Return the (x, y) coordinate for the center point of the cell that contains the specified text.  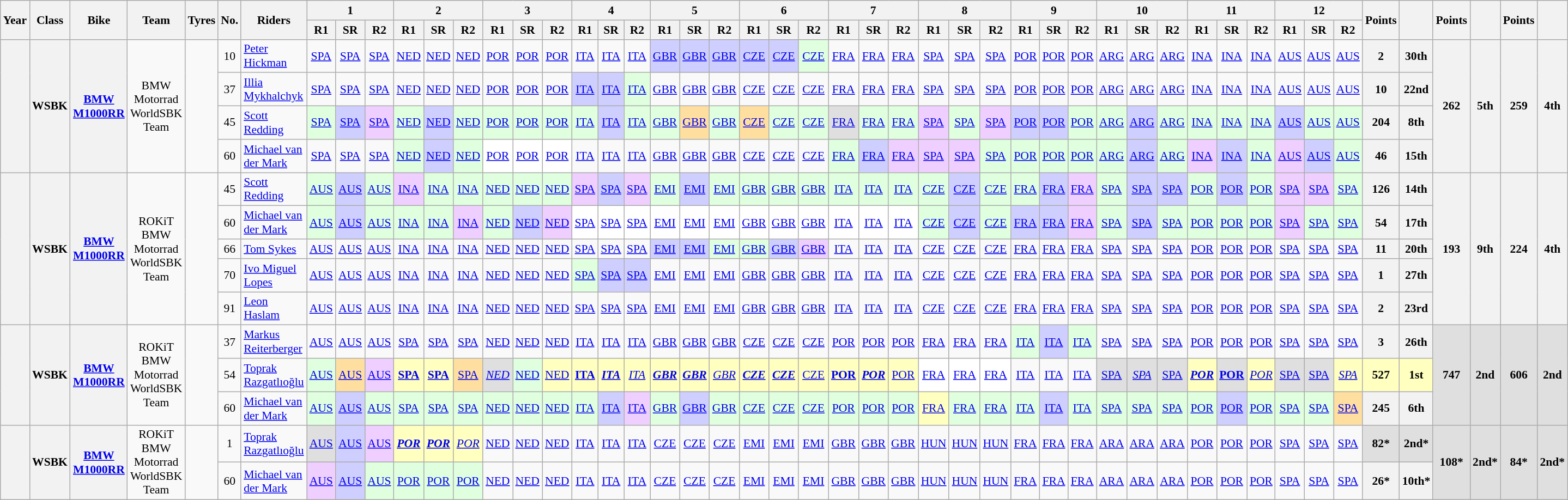
Illia Mykhalchyk (274, 89)
8 (965, 10)
22nd (1416, 89)
7 (873, 10)
BMW Motorrad WorldSBK Team (156, 106)
4 (612, 10)
Peter Hickman (274, 56)
70 (229, 276)
Markus Reiterberger (274, 342)
5 (695, 10)
Bike (99, 20)
15th (1416, 156)
46 (1381, 156)
747 (1451, 375)
Tyres (202, 20)
91 (229, 308)
17th (1416, 222)
23rd (1416, 308)
8th (1416, 123)
6th (1416, 408)
259 (1519, 106)
9 (1054, 10)
9th (1485, 249)
245 (1381, 408)
262 (1451, 106)
5th (1485, 106)
108* (1451, 462)
606 (1519, 375)
1st (1416, 375)
82* (1381, 443)
30th (1416, 56)
26th (1416, 342)
12 (1319, 10)
Team (156, 20)
66 (229, 249)
27th (1416, 276)
20th (1416, 249)
26* (1381, 481)
126 (1381, 190)
Leon Haslam (274, 308)
193 (1451, 249)
Riders (274, 20)
84* (1519, 462)
224 (1519, 249)
No. (229, 20)
10th* (1416, 481)
204 (1381, 123)
Ivo Miguel Lopes (274, 276)
Class (50, 20)
527 (1381, 375)
14th (1416, 190)
Tom Sykes (274, 249)
Year (15, 20)
6 (784, 10)
